Extract the [X, Y] coordinate from the center of the cell holding the provided text.  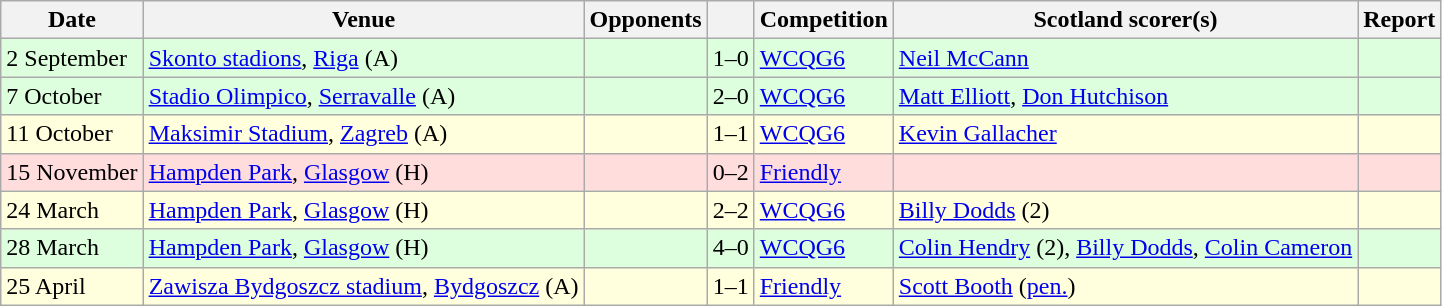
11 October [72, 134]
Kevin Gallacher [1125, 134]
Opponents [646, 20]
Skonto stadions, Riga (A) [364, 58]
Date [72, 20]
Scotland scorer(s) [1125, 20]
Competition [824, 20]
15 November [72, 172]
2–2 [730, 210]
Stadio Olimpico, Serravalle (A) [364, 96]
Venue [364, 20]
1–0 [730, 58]
Billy Dodds (2) [1125, 210]
24 March [72, 210]
0–2 [730, 172]
28 March [72, 248]
Scott Booth (pen.) [1125, 286]
Colin Hendry (2), Billy Dodds, Colin Cameron [1125, 248]
Report [1400, 20]
Matt Elliott, Don Hutchison [1125, 96]
25 April [72, 286]
7 October [72, 96]
Neil McCann [1125, 58]
2–0 [730, 96]
Zawisza Bydgoszcz stadium, Bydgoszcz (A) [364, 286]
4–0 [730, 248]
Maksimir Stadium, Zagreb (A) [364, 134]
2 September [72, 58]
